Return the [x, y] coordinate for the center point of the cell that contains the specified text.  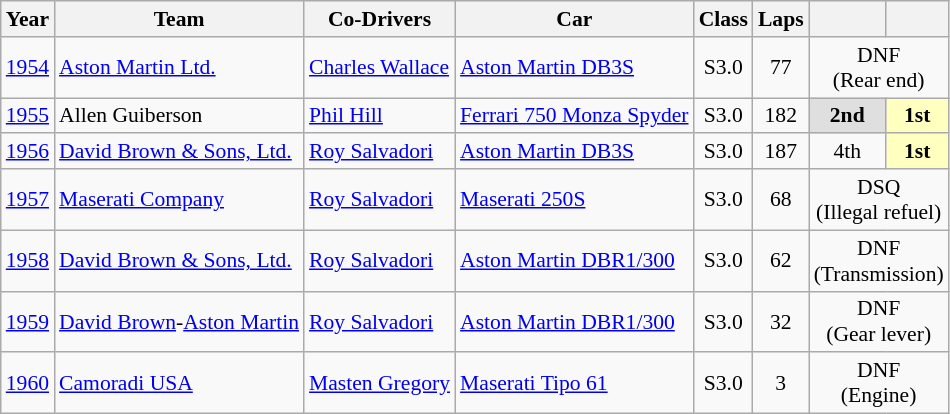
DNF(Engine) [879, 384]
1954 [28, 68]
4th [848, 152]
Maserati Company [179, 200]
Laps [781, 19]
68 [781, 200]
62 [781, 260]
DNF(Rear end) [879, 68]
1959 [28, 322]
Charles Wallace [380, 68]
Maserati Tipo 61 [574, 384]
182 [781, 116]
DSQ(Illegal refuel) [879, 200]
Co-Drivers [380, 19]
Year [28, 19]
Aston Martin Ltd. [179, 68]
David Brown-Aston Martin [179, 322]
1955 [28, 116]
77 [781, 68]
Masten Gregory [380, 384]
Class [724, 19]
32 [781, 322]
1957 [28, 200]
1960 [28, 384]
2nd [848, 116]
Phil Hill [380, 116]
1956 [28, 152]
1958 [28, 260]
DNF(Gear lever) [879, 322]
3 [781, 384]
Camoradi USA [179, 384]
187 [781, 152]
Car [574, 19]
Allen Guiberson [179, 116]
Team [179, 19]
DNF(Transmission) [879, 260]
Ferrari 750 Monza Spyder [574, 116]
Maserati 250S [574, 200]
